Scan for the cell matching the given text and deliver its [x, y] coordinate at center. 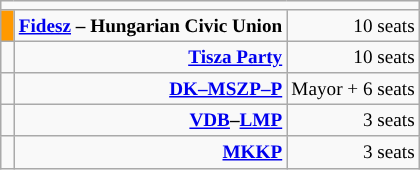
MKKP [150, 152]
Tisza Party [150, 58]
Mayor + 6 seats [353, 89]
Fidesz – Hungarian Civic Union [150, 26]
DK–MSZP–P [150, 89]
VDB–LMP [150, 121]
